Provide the (X, Y) coordinate of the cell's center where the given text is located.  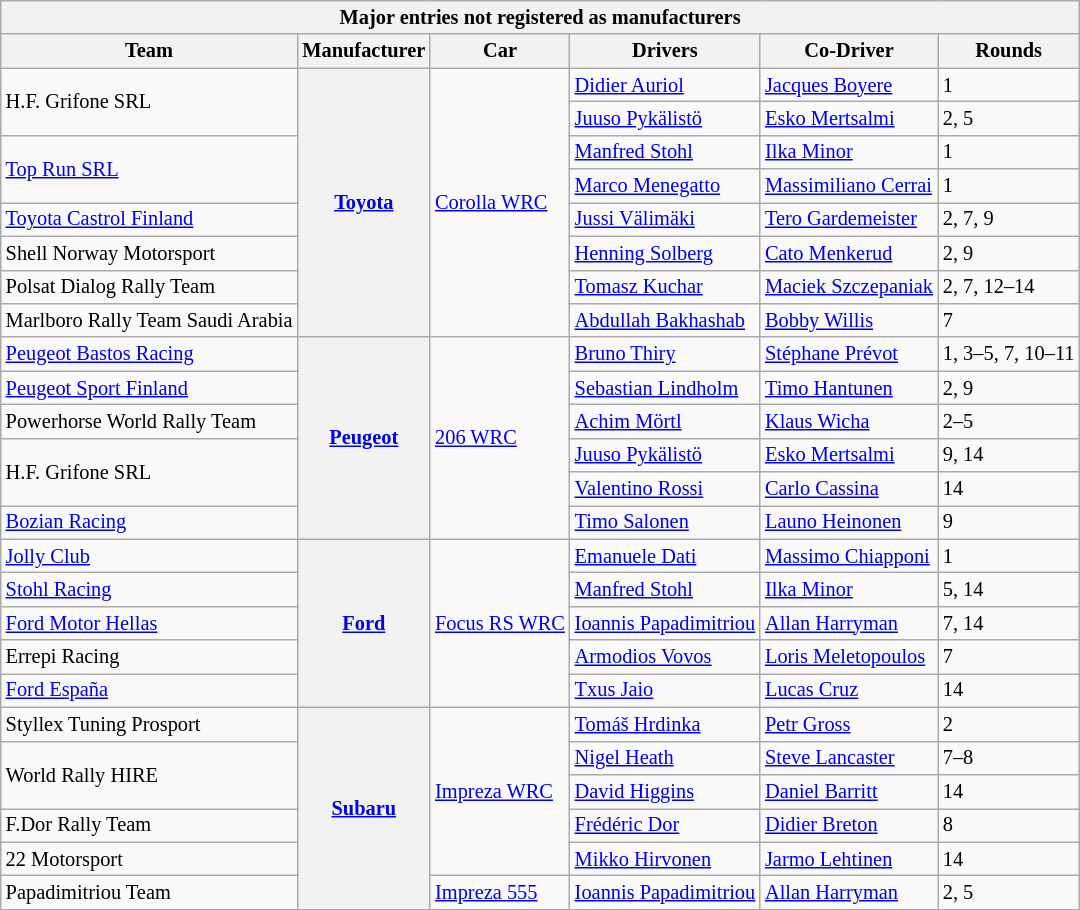
F.Dor Rally Team (150, 825)
Tomasz Kuchar (665, 287)
Impreza 555 (500, 892)
Timo Salonen (665, 522)
Impreza WRC (500, 791)
9, 14 (1008, 455)
Top Run SRL (150, 168)
Powerhorse World Rally Team (150, 421)
Didier Auriol (665, 85)
Team (150, 51)
Shell Norway Motorsport (150, 253)
1, 3–5, 7, 10–11 (1008, 354)
Abdullah Bakhashab (665, 320)
Focus RS WRC (500, 623)
Sebastian Lindholm (665, 388)
Loris Meletopoulos (849, 657)
Drivers (665, 51)
Styllex Tuning Prosport (150, 724)
Toyota (364, 202)
Massimo Chiapponi (849, 556)
2 (1008, 724)
Txus Jaio (665, 690)
2, 7, 12–14 (1008, 287)
Bobby Willis (849, 320)
Valentino Rossi (665, 489)
Errepi Racing (150, 657)
Cato Menkerud (849, 253)
Ford Motor Hellas (150, 623)
Carlo Cassina (849, 489)
Co-Driver (849, 51)
Major entries not registered as manufacturers (540, 17)
5, 14 (1008, 589)
Petr Gross (849, 724)
206 WRC (500, 438)
Toyota Castrol Finland (150, 219)
Emanuele Dati (665, 556)
7–8 (1008, 758)
Steve Lancaster (849, 758)
Peugeot Sport Finland (150, 388)
Maciek Szczepaniak (849, 287)
Papadimitriou Team (150, 892)
Massimiliano Cerrai (849, 186)
Launo Heinonen (849, 522)
Jacques Boyere (849, 85)
Tomáš Hrdinka (665, 724)
2–5 (1008, 421)
Polsat Dialog Rally Team (150, 287)
Tero Gardemeister (849, 219)
Car (500, 51)
9 (1008, 522)
Jussi Välimäki (665, 219)
7, 14 (1008, 623)
Marco Menegatto (665, 186)
Jolly Club (150, 556)
World Rally HIRE (150, 774)
David Higgins (665, 791)
Didier Breton (849, 825)
Nigel Heath (665, 758)
Ford España (150, 690)
22 Motorsport (150, 859)
Peugeot Bastos Racing (150, 354)
Timo Hantunen (849, 388)
2, 7, 9 (1008, 219)
Achim Mörtl (665, 421)
Mikko Hirvonen (665, 859)
Rounds (1008, 51)
Ford (364, 623)
Jarmo Lehtinen (849, 859)
Marlboro Rally Team Saudi Arabia (150, 320)
Klaus Wicha (849, 421)
Peugeot (364, 438)
Stéphane Prévot (849, 354)
8 (1008, 825)
Armodios Vovos (665, 657)
Lucas Cruz (849, 690)
Daniel Barritt (849, 791)
Henning Solberg (665, 253)
Bruno Thiry (665, 354)
Manufacturer (364, 51)
Corolla WRC (500, 202)
Stohl Racing (150, 589)
Bozian Racing (150, 522)
Frédéric Dor (665, 825)
Subaru (364, 808)
